Search for the cell housing the specified text and yield its (X, Y) center coordinate. 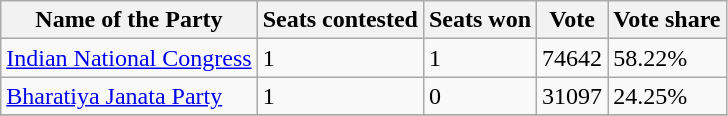
0 (480, 96)
Seats won (480, 20)
Vote share (667, 20)
Name of the Party (129, 20)
58.22% (667, 58)
Vote (572, 20)
31097 (572, 96)
Indian National Congress (129, 58)
Seats contested (340, 20)
74642 (572, 58)
24.25% (667, 96)
Bharatiya Janata Party (129, 96)
